From the cell containing the given text, extract its center point as [X, Y] coordinate. 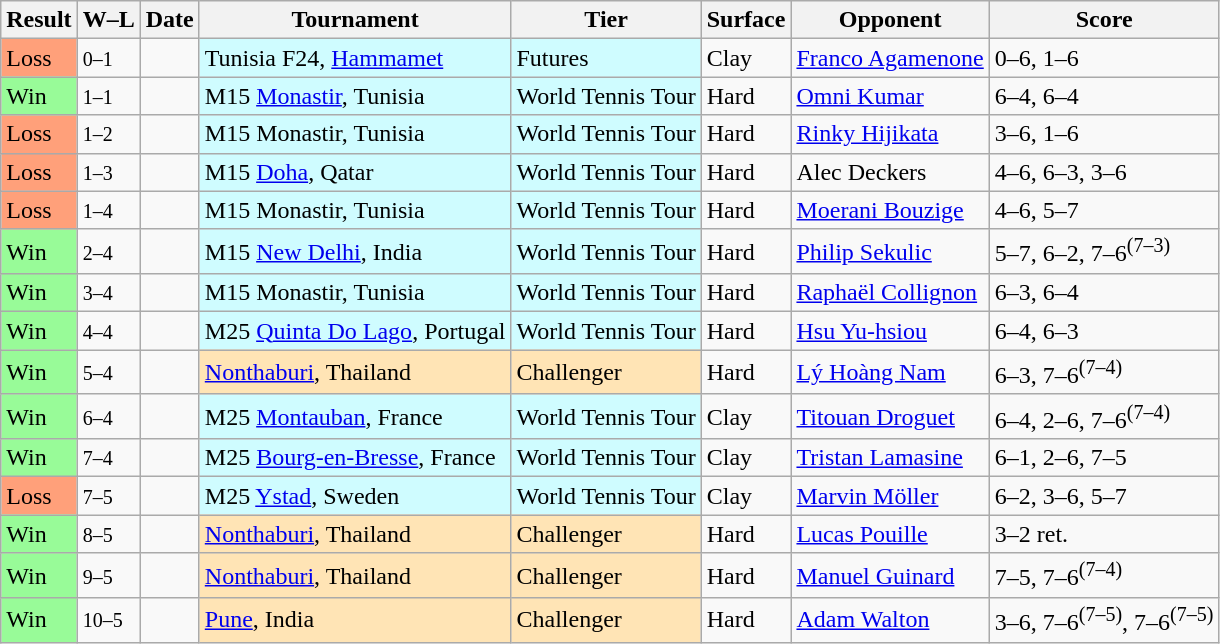
Opponent [890, 20]
9–5 [108, 576]
Hsu Yu-hsiou [890, 331]
Philip Sekulic [890, 252]
Futures [606, 58]
Raphaël Collignon [890, 293]
Franco Agamenone [890, 58]
Titouan Droguet [890, 416]
Lý Hoàng Nam [890, 372]
Pune, India [355, 620]
M25 Montauban, France [355, 416]
M25 Ystad, Sweden [355, 496]
2–4 [108, 252]
Tristan Lamasine [890, 458]
M15 Doha, Qatar [355, 172]
6–4 [108, 416]
Marvin Möller [890, 496]
Adam Walton [890, 620]
Score [1104, 20]
Omni Kumar [890, 96]
1–3 [108, 172]
4–6, 6–3, 3–6 [1104, 172]
1–2 [108, 134]
7–5, 7–6(7–4) [1104, 576]
1–4 [108, 210]
6–2, 3–6, 5–7 [1104, 496]
Lucas Pouille [890, 534]
5–7, 6–2, 7–6(7–3) [1104, 252]
6–3, 7–6(7–4) [1104, 372]
8–5 [108, 534]
6–4, 6–4 [1104, 96]
3–2 ret. [1104, 534]
Tunisia F24, Hammamet [355, 58]
6–4, 6–3 [1104, 331]
Surface [746, 20]
Moerani Bouzige [890, 210]
6–3, 6–4 [1104, 293]
M25 Bourg-en-Bresse, France [355, 458]
M15 New Delhi, India [355, 252]
Result [39, 20]
Alec Deckers [890, 172]
Rinky Hijikata [890, 134]
4–6, 5–7 [1104, 210]
1–1 [108, 96]
Tournament [355, 20]
4–4 [108, 331]
3–6, 7–6(7–5), 7–6(7–5) [1104, 620]
0–1 [108, 58]
7–5 [108, 496]
10–5 [108, 620]
Date [170, 20]
0–6, 1–6 [1104, 58]
3–6, 1–6 [1104, 134]
3–4 [108, 293]
Tier [606, 20]
W–L [108, 20]
5–4 [108, 372]
M25 Quinta Do Lago, Portugal [355, 331]
6–4, 2–6, 7–6(7–4) [1104, 416]
Manuel Guinard [890, 576]
6–1, 2–6, 7–5 [1104, 458]
7–4 [108, 458]
